Detect which cell encompasses the target text, then output its (X, Y) center coordinate. 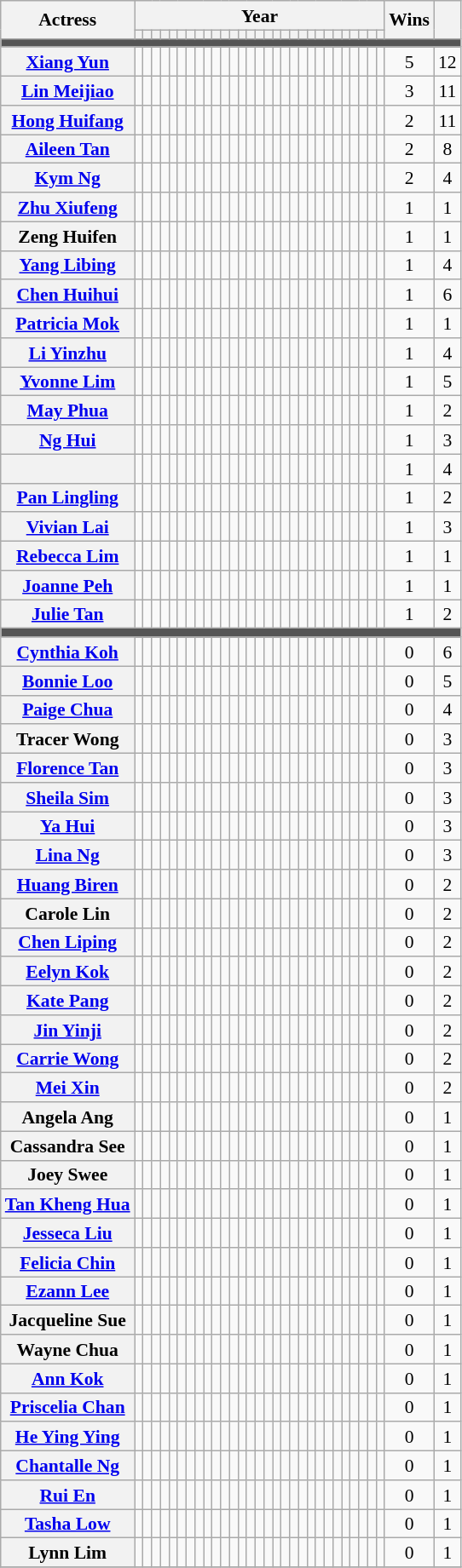
Eelyn Kok (68, 972)
Cynthia Koh (68, 652)
Year (260, 15)
Paige Chua (68, 709)
Actress (68, 20)
Tasha Low (68, 1524)
Lynn Lim (68, 1553)
Ann Kok (68, 1378)
Felicia Chin (68, 1262)
Wayne Chua (68, 1349)
Ya Hui (68, 826)
Rebecca Lim (68, 556)
Priscelia Chan (68, 1407)
Li Yinzhu (68, 353)
Carrie Wong (68, 1059)
Kate Pang (68, 1001)
Jin Yinji (68, 1030)
Jesseca Liu (68, 1233)
He Ying Ying (68, 1437)
Cassandra See (68, 1146)
Huang Biren (68, 884)
Ng Hui (68, 439)
Hong Huifang (68, 120)
Julie Tan (68, 614)
Yang Libing (68, 265)
Lin Meijiao (68, 91)
Chen Liping (68, 942)
Chantalle Ng (68, 1466)
Kym Ng (68, 178)
Aileen Tan (68, 149)
Sheila Sim (68, 797)
Patricia Mok (68, 324)
Yvonne Lim (68, 382)
Tan Kheng Hua (68, 1204)
Bonnie Loo (68, 681)
Ezann Lee (68, 1291)
Pan Lingling (68, 497)
8 (448, 149)
Xiang Yun (68, 62)
Mei Xin (68, 1088)
Zhu Xiufeng (68, 207)
Joanne Peh (68, 585)
May Phua (68, 411)
Joey Swee (68, 1175)
Chen Huihui (68, 295)
Zeng Huifen (68, 236)
Florence Tan (68, 768)
Rui En (68, 1495)
Tracer Wong (68, 739)
Lina Ng (68, 855)
Wins (409, 20)
Angela Ang (68, 1117)
Vivian Lai (68, 527)
Jacqueline Sue (68, 1320)
12 (448, 62)
Carole Lin (68, 913)
